Detect which cell encompasses the target text, then output its (x, y) center coordinate. 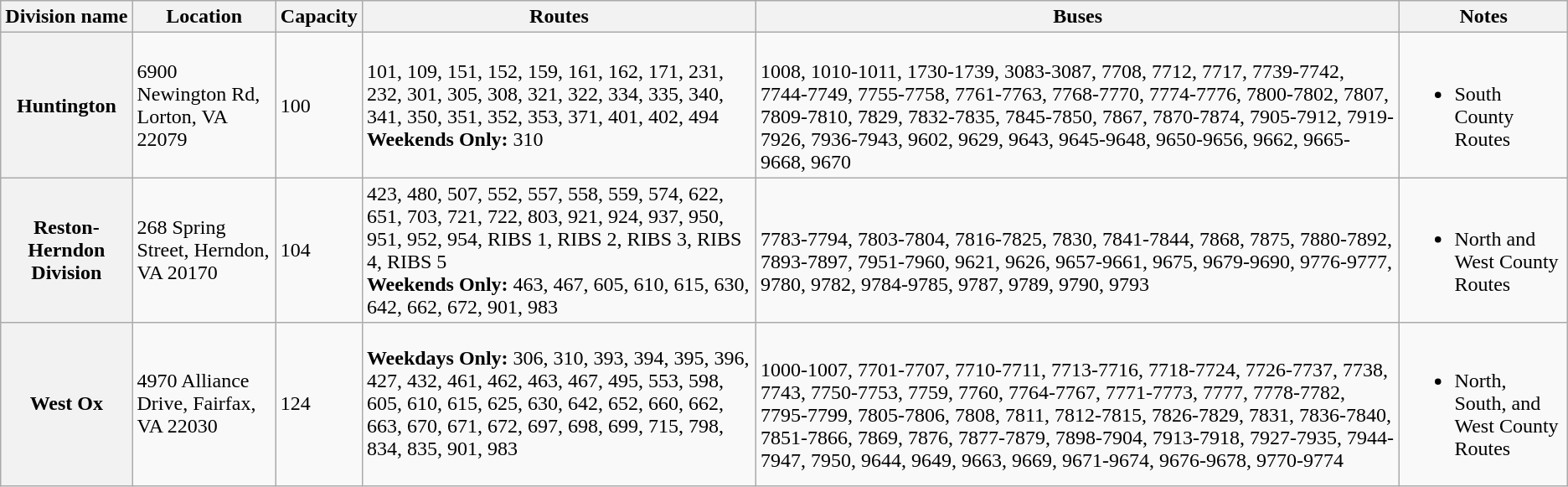
Routes (559, 17)
North, South, and West County Routes (1483, 404)
4970 Alliance Drive, Fairfax, VA 22030 (204, 404)
Notes (1483, 17)
Division name (67, 17)
100 (318, 106)
268 Spring Street, Herndon, VA 20170 (204, 250)
South County Routes (1483, 106)
West Ox (67, 404)
104 (318, 250)
Huntington (67, 106)
6900 Newington Rd, Lorton, VA 22079 (204, 106)
Location (204, 17)
Reston-Herndon Division (67, 250)
Capacity (318, 17)
Buses (1077, 17)
124 (318, 404)
North and West County Routes (1483, 250)
